Identify which cell holds the provided text, then report its (X, Y) central coordinate. 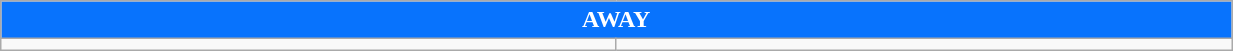
AWAY (616, 20)
